Provide the (x, y) coordinate of the cell's center where the given text is located.  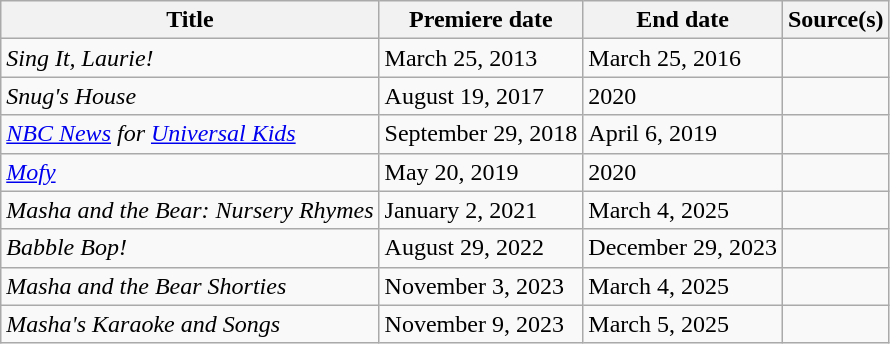
August 19, 2017 (481, 96)
Mofy (190, 172)
Babble Bop! (190, 248)
Source(s) (836, 20)
End date (683, 20)
NBC News for Universal Kids (190, 134)
March 25, 2013 (481, 58)
March 5, 2025 (683, 324)
May 20, 2019 (481, 172)
April 6, 2019 (683, 134)
December 29, 2023 (683, 248)
November 9, 2023 (481, 324)
Sing It, Laurie! (190, 58)
November 3, 2023 (481, 286)
Masha's Karaoke and Songs (190, 324)
March 25, 2016 (683, 58)
January 2, 2021 (481, 210)
Snug's House (190, 96)
Masha and the Bear: Nursery Rhymes (190, 210)
Premiere date (481, 20)
August 29, 2022 (481, 248)
Title (190, 20)
September 29, 2018 (481, 134)
Masha and the Bear Shorties (190, 286)
